Capture the cell that displays the provided text and extract its [x, y] central coordinate. 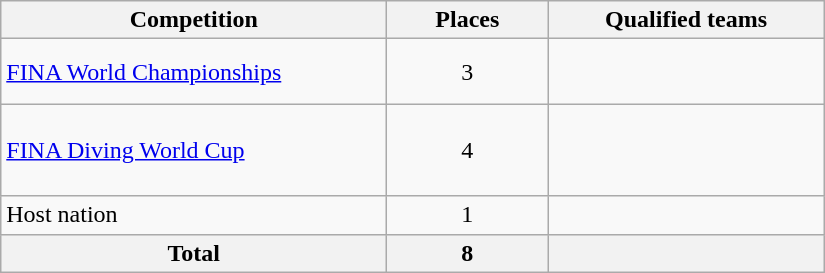
FINA World Championships [194, 72]
Total [194, 253]
FINA Diving World Cup [194, 150]
4 [468, 150]
Competition [194, 20]
Qualified teams [686, 20]
3 [468, 72]
Places [468, 20]
8 [468, 253]
1 [468, 215]
Host nation [194, 215]
